Locate the cell with the specified text and output its (X, Y) center coordinate. 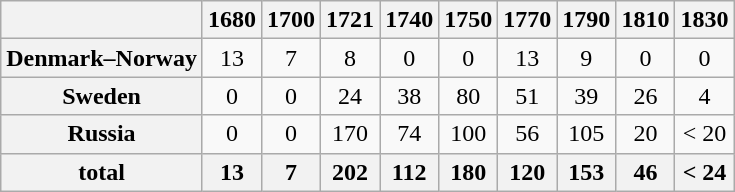
1680 (232, 20)
Sweden (102, 96)
< 24 (704, 172)
180 (468, 172)
39 (586, 96)
24 (350, 96)
1810 (646, 20)
38 (410, 96)
1830 (704, 20)
26 (646, 96)
1750 (468, 20)
20 (646, 134)
Russia (102, 134)
46 (646, 172)
51 (528, 96)
< 20 (704, 134)
170 (350, 134)
1700 (292, 20)
8 (350, 58)
1790 (586, 20)
105 (586, 134)
total (102, 172)
9 (586, 58)
1721 (350, 20)
56 (528, 134)
112 (410, 172)
120 (528, 172)
100 (468, 134)
4 (704, 96)
202 (350, 172)
80 (468, 96)
1740 (410, 20)
74 (410, 134)
153 (586, 172)
Denmark–Norway (102, 58)
1770 (528, 20)
